Capture the cell that displays the provided text and extract its (X, Y) central coordinate. 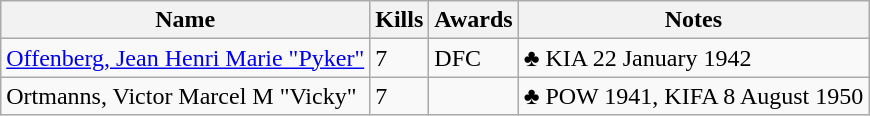
Awards (474, 20)
Offenberg, Jean Henri Marie "Pyker" (186, 58)
Kills (400, 20)
Notes (694, 20)
♣ POW 1941, KIFA 8 August 1950 (694, 96)
♣ KIA 22 January 1942 (694, 58)
Ortmanns, Victor Marcel M "Vicky" (186, 96)
Name (186, 20)
DFC (474, 58)
